Return the (x, y) coordinate for the center point of the cell that contains the specified text.  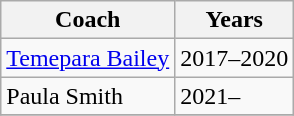
2021– (234, 96)
Coach (88, 20)
2017–2020 (234, 58)
Temepara Bailey (88, 58)
Paula Smith (88, 96)
Years (234, 20)
